Output the [X, Y] coordinate of the center of the cell containing the given text.  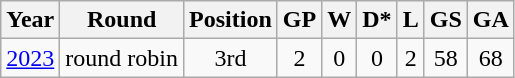
Round [122, 20]
Year [30, 20]
GS [446, 20]
L [410, 20]
68 [490, 58]
W [340, 20]
GA [490, 20]
GP [299, 20]
round robin [122, 58]
2023 [30, 58]
D* [377, 20]
58 [446, 58]
Position [231, 20]
3rd [231, 58]
